Detect which cell encompasses the target text, then output its (X, Y) center coordinate. 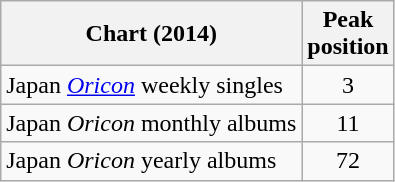
Japan Oricon yearly albums (152, 161)
Japan Oricon weekly singles (152, 85)
3 (348, 85)
Japan Oricon monthly albums (152, 123)
Chart (2014) (152, 34)
11 (348, 123)
72 (348, 161)
Peakposition (348, 34)
